Detect which cell encompasses the target text, then output its [X, Y] center coordinate. 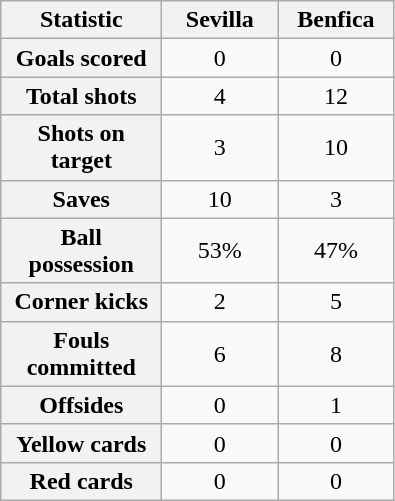
53% [220, 250]
Saves [82, 199]
Shots on target [82, 148]
8 [336, 354]
47% [336, 250]
5 [336, 302]
Red cards [82, 481]
Yellow cards [82, 443]
Ball possession [82, 250]
Benfica [336, 20]
Fouls committed [82, 354]
Goals scored [82, 58]
4 [220, 96]
2 [220, 302]
6 [220, 354]
Sevilla [220, 20]
Total shots [82, 96]
Corner kicks [82, 302]
1 [336, 405]
Statistic [82, 20]
Offsides [82, 405]
12 [336, 96]
